Capture the cell that displays the provided text and extract its (X, Y) central coordinate. 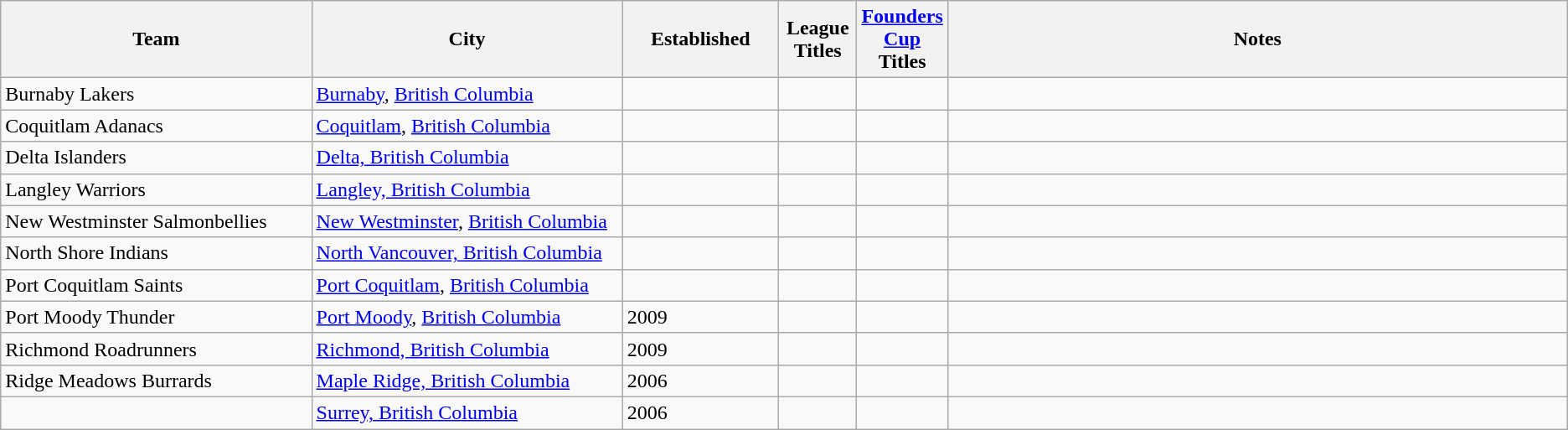
Langley Warriors (156, 189)
Burnaby, British Columbia (467, 94)
Surrey, British Columbia (467, 412)
Port Moody Thunder (156, 317)
Established (700, 39)
Richmond, British Columbia (467, 349)
Langley, British Columbia (467, 189)
Coquitlam, British Columbia (467, 126)
Port Moody, British Columbia (467, 317)
Port Coquitlam, British Columbia (467, 285)
Burnaby Lakers (156, 94)
Port Coquitlam Saints (156, 285)
New Westminster Salmonbellies (156, 221)
North Vancouver, British Columbia (467, 253)
Maple Ridge, British Columbia (467, 381)
Team (156, 39)
Founders Cup Titles (902, 39)
New Westminster, British Columbia (467, 221)
Ridge Meadows Burrards (156, 381)
City (467, 39)
Coquitlam Adanacs (156, 126)
Notes (1257, 39)
North Shore Indians (156, 253)
Delta Islanders (156, 158)
Delta, British Columbia (467, 158)
League Titles (818, 39)
Richmond Roadrunners (156, 349)
